Capture the cell that displays the provided text and extract its [x, y] central coordinate. 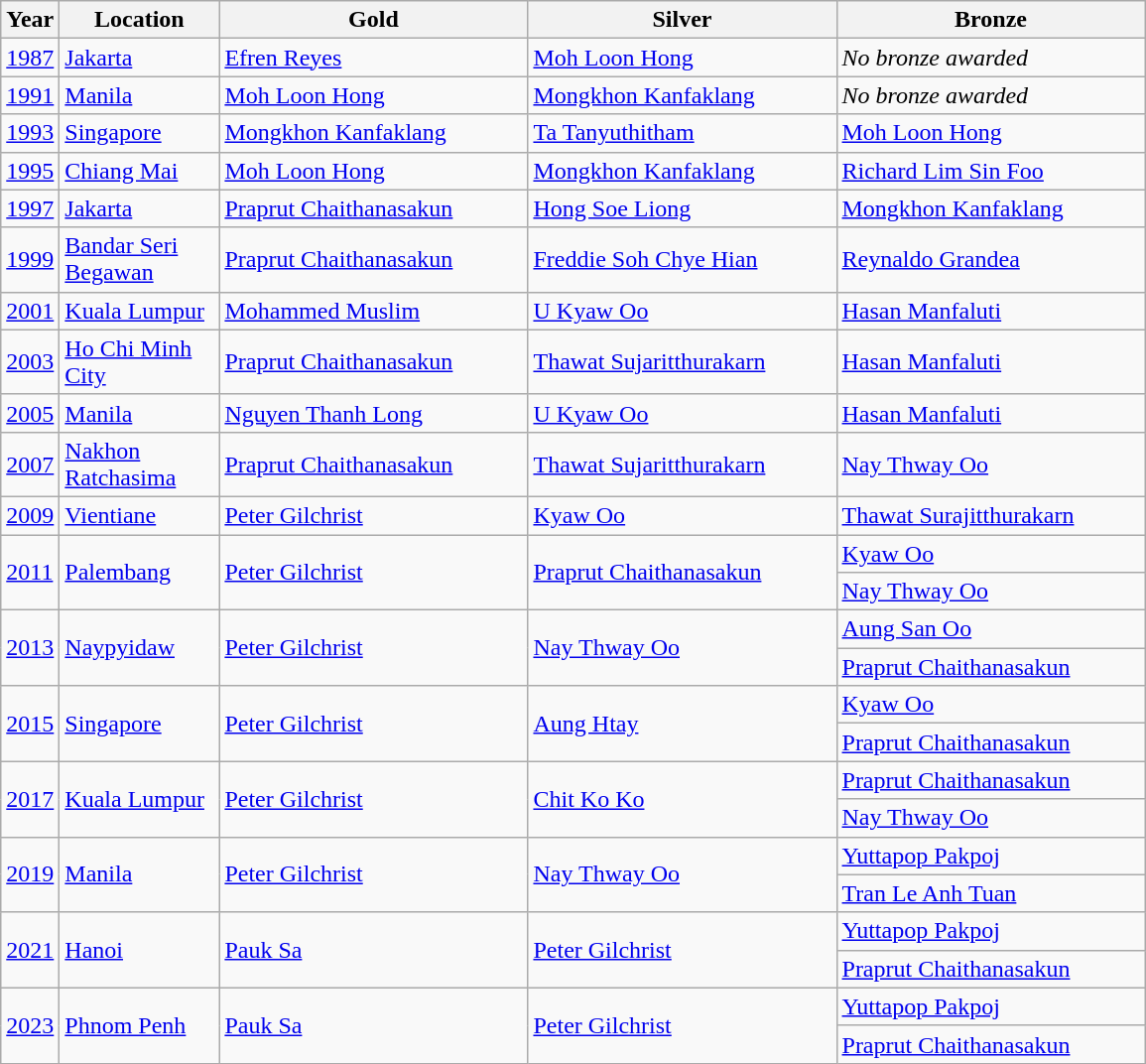
Richard Lim Sin Foo [990, 171]
Ta Tanyuthitham [683, 133]
2023 [30, 1025]
1991 [30, 95]
Hanoi [139, 950]
2005 [30, 413]
Thawat Surajitthurakarn [990, 515]
Chiang Mai [139, 171]
Nakhon Ratchasima [139, 465]
1997 [30, 208]
Chit Ko Ko [683, 799]
Bandar Seri Begawan [139, 260]
1999 [30, 260]
2015 [30, 724]
Bronze [990, 20]
1987 [30, 58]
Ho Chi Minh City [139, 361]
Reynaldo Grandea [990, 260]
2021 [30, 950]
Year [30, 20]
2011 [30, 572]
2013 [30, 648]
2007 [30, 465]
Naypyidaw [139, 648]
2017 [30, 799]
Phnom Penh [139, 1025]
Aung Htay [683, 724]
Aung San Oo [990, 629]
Palembang [139, 572]
Silver [683, 20]
Efren Reyes [373, 58]
2009 [30, 515]
2003 [30, 361]
1995 [30, 171]
2001 [30, 311]
1993 [30, 133]
Nguyen Thanh Long [373, 413]
Freddie Soh Chye Hian [683, 260]
Gold [373, 20]
Mohammed Muslim [373, 311]
Location [139, 20]
Vientiane [139, 515]
Tran Le Anh Tuan [990, 893]
Hong Soe Liong [683, 208]
2019 [30, 874]
